Determine the (x, y) coordinate at the center of the cell enclosing the given text.  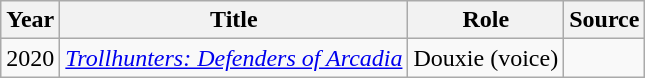
2020 (30, 58)
Douxie (voice) (486, 58)
Trollhunters: Defenders of Arcadia (234, 58)
Year (30, 20)
Role (486, 20)
Title (234, 20)
Source (604, 20)
